Return [X, Y] of the center of cell containing provided text 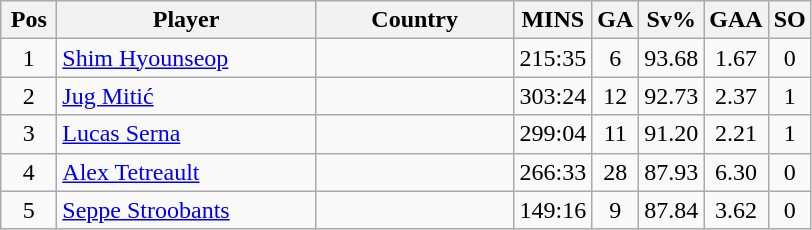
1.67 [736, 58]
SO [790, 20]
MINS [553, 20]
12 [616, 96]
4 [29, 172]
6.30 [736, 172]
87.93 [672, 172]
Player [186, 20]
Shim Hyounseop [186, 58]
6 [616, 58]
Seppe Stroobants [186, 210]
2 [29, 96]
2.37 [736, 96]
3.62 [736, 210]
28 [616, 172]
91.20 [672, 134]
5 [29, 210]
87.84 [672, 210]
2.21 [736, 134]
Alex Tetreault [186, 172]
Sv% [672, 20]
Jug Mitić [186, 96]
GAA [736, 20]
Pos [29, 20]
215:35 [553, 58]
Lucas Serna [186, 134]
92.73 [672, 96]
93.68 [672, 58]
299:04 [553, 134]
3 [29, 134]
GA [616, 20]
11 [616, 134]
Country [414, 20]
9 [616, 210]
149:16 [553, 210]
266:33 [553, 172]
303:24 [553, 96]
